Return (X, Y) of the center of cell containing provided text 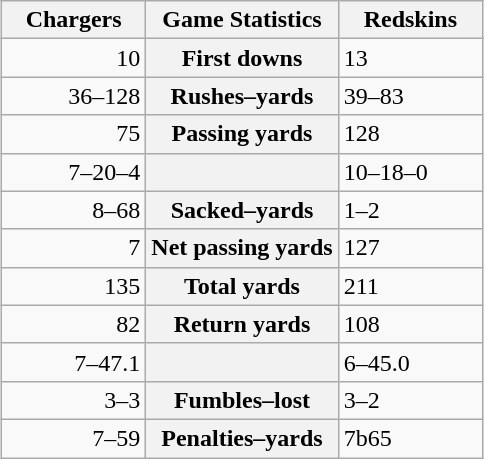
7b65 (410, 438)
Sacked–yards (242, 210)
6–45.0 (410, 362)
36–128 (73, 96)
Return yards (242, 324)
13 (410, 58)
211 (410, 286)
82 (73, 324)
Penalties–yards (242, 438)
3–3 (73, 400)
Rushes–yards (242, 96)
Net passing yards (242, 248)
75 (73, 134)
8–68 (73, 210)
10–18–0 (410, 172)
128 (410, 134)
7 (73, 248)
First downs (242, 58)
39–83 (410, 96)
135 (73, 286)
127 (410, 248)
1–2 (410, 210)
10 (73, 58)
7–20–4 (73, 172)
Redskins (410, 20)
Passing yards (242, 134)
7–59 (73, 438)
Total yards (242, 286)
108 (410, 324)
7–47.1 (73, 362)
Chargers (73, 20)
Fumbles–lost (242, 400)
Game Statistics (242, 20)
3–2 (410, 400)
